For the text-containing cell, return its midpoint in [X, Y] coordinate format. 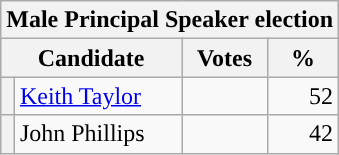
Candidate [92, 58]
% [304, 58]
Keith Taylor [98, 96]
Male Principal Speaker election [170, 20]
42 [304, 134]
52 [304, 96]
Votes [225, 58]
John Phillips [98, 134]
